Provide the (X, Y) coordinate of the cell's center where the given text is located.  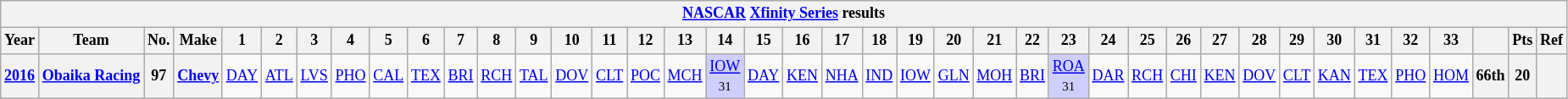
17 (842, 41)
CHI (1183, 76)
18 (880, 41)
Make (198, 41)
12 (646, 41)
27 (1220, 41)
4 (351, 41)
33 (1451, 41)
IND (880, 76)
Pts (1522, 41)
9 (534, 41)
MCH (685, 76)
NHA (842, 76)
14 (726, 41)
15 (764, 41)
TAL (534, 76)
26 (1183, 41)
19 (915, 41)
32 (1410, 41)
25 (1148, 41)
22 (1032, 41)
CAL (388, 76)
16 (803, 41)
LVS (314, 76)
66th (1490, 76)
Chevy (198, 76)
IOW31 (726, 76)
HOM (1451, 76)
5 (388, 41)
NASCAR Xfinity Series results (784, 14)
21 (995, 41)
Team (91, 41)
28 (1259, 41)
30 (1335, 41)
23 (1068, 41)
10 (572, 41)
ROA31 (1068, 76)
1 (242, 41)
No. (159, 41)
3 (314, 41)
2 (280, 41)
11 (610, 41)
DAR (1109, 76)
Ref (1552, 41)
POC (646, 76)
24 (1109, 41)
8 (497, 41)
97 (159, 76)
2016 (20, 76)
Obaika Racing (91, 76)
6 (426, 41)
GLN (954, 76)
KAN (1335, 76)
29 (1297, 41)
MOH (995, 76)
IOW (915, 76)
ATL (280, 76)
7 (461, 41)
Year (20, 41)
31 (1373, 41)
13 (685, 41)
